Find where the given text appears and provide that cell's center as [x, y] coordinate. 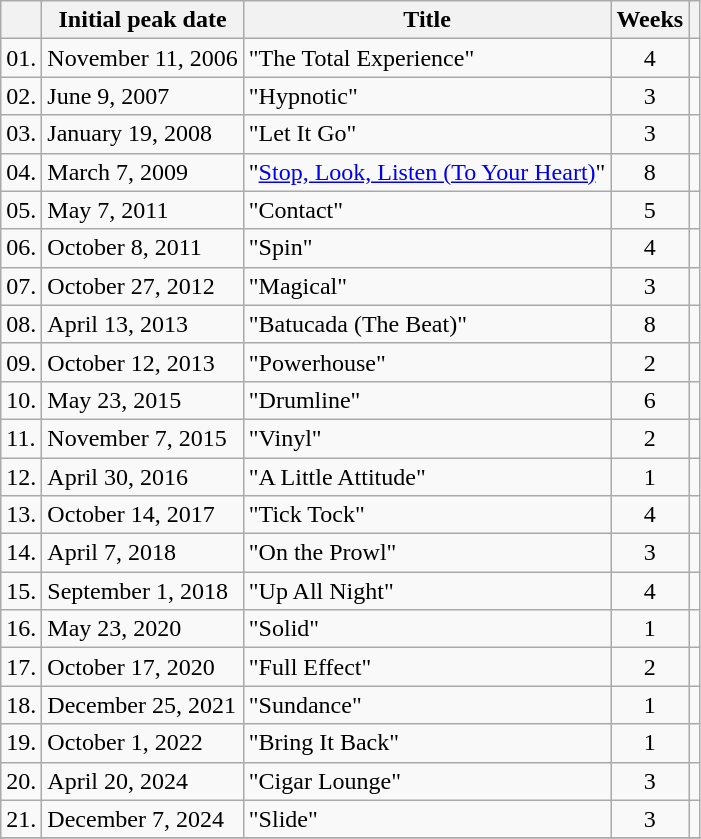
"Spin" [427, 248]
December 7, 2024 [142, 819]
16. [22, 629]
October 14, 2017 [142, 515]
02. [22, 96]
"Magical" [427, 286]
April 20, 2024 [142, 781]
October 27, 2012 [142, 286]
January 19, 2008 [142, 134]
"Let It Go" [427, 134]
October 12, 2013 [142, 362]
03. [22, 134]
"On the Prowl" [427, 553]
"Sundance" [427, 705]
11. [22, 438]
"Bring It Back" [427, 743]
"Cigar Lounge" [427, 781]
09. [22, 362]
Initial peak date [142, 20]
5 [650, 210]
May 7, 2011 [142, 210]
"Up All Night" [427, 591]
"Powerhouse" [427, 362]
April 7, 2018 [142, 553]
October 1, 2022 [142, 743]
"Drumline" [427, 400]
June 9, 2007 [142, 96]
06. [22, 248]
15. [22, 591]
"Tick Tock" [427, 515]
September 1, 2018 [142, 591]
"Vinyl" [427, 438]
April 30, 2016 [142, 477]
21. [22, 819]
"A Little Attitude" [427, 477]
14. [22, 553]
October 8, 2011 [142, 248]
18. [22, 705]
"Contact" [427, 210]
"Full Effect" [427, 667]
"Hypnotic" [427, 96]
March 7, 2009 [142, 172]
May 23, 2015 [142, 400]
"Stop, Look, Listen (To Your Heart)" [427, 172]
Title [427, 20]
Weeks [650, 20]
01. [22, 58]
17. [22, 667]
April 13, 2013 [142, 324]
"The Total Experience" [427, 58]
13. [22, 515]
04. [22, 172]
December 25, 2021 [142, 705]
08. [22, 324]
"Solid" [427, 629]
May 23, 2020 [142, 629]
12. [22, 477]
November 7, 2015 [142, 438]
6 [650, 400]
"Slide" [427, 819]
October 17, 2020 [142, 667]
10. [22, 400]
19. [22, 743]
07. [22, 286]
20. [22, 781]
"Batucada (The Beat)" [427, 324]
05. [22, 210]
November 11, 2006 [142, 58]
